Determine the (X, Y) coordinate at the center of the cell enclosing the given text.  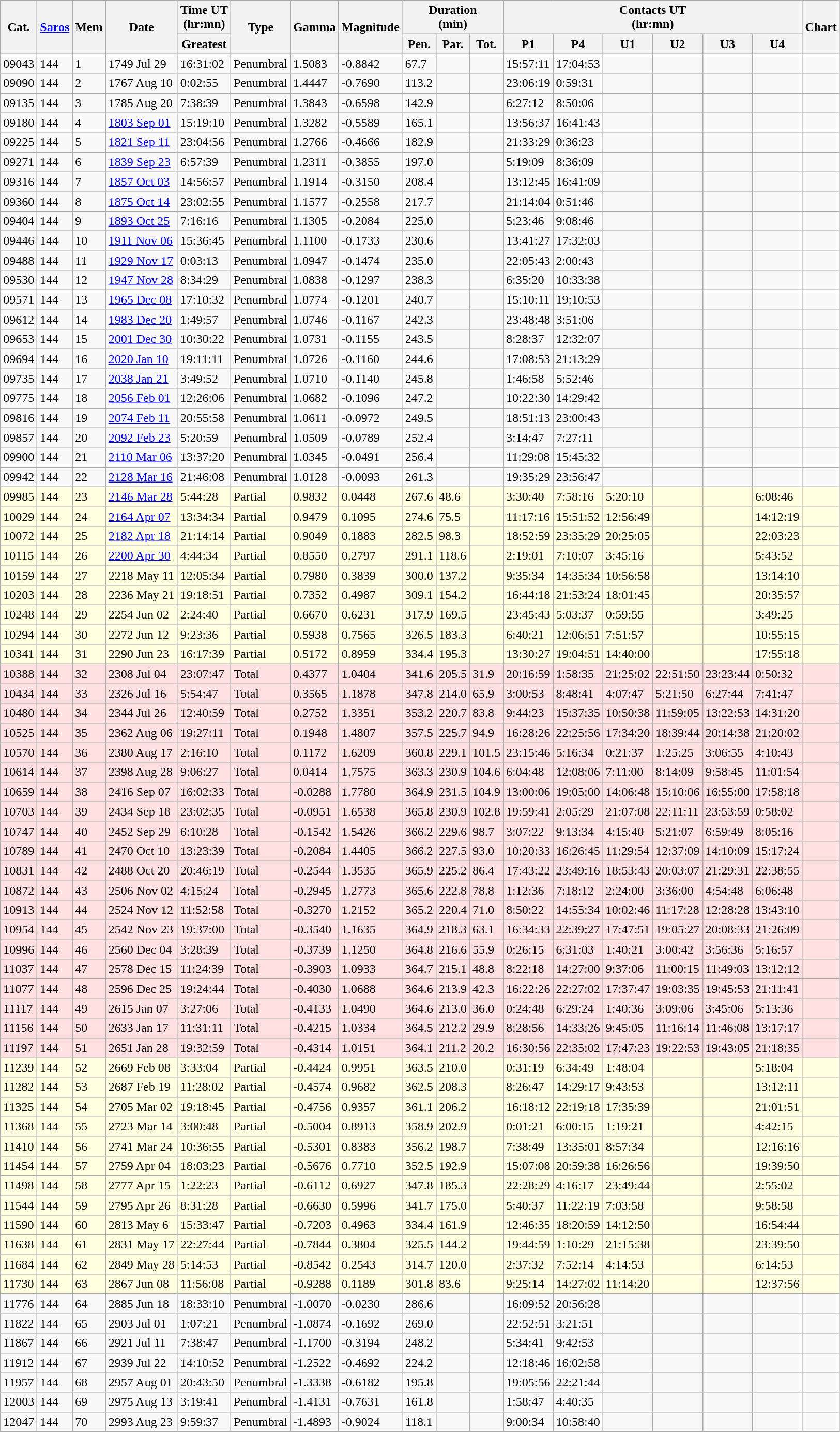
-0.1155 (370, 339)
11:17:16 (528, 516)
09653 (19, 339)
8:50:22 (528, 910)
13:12:45 (528, 182)
10:58:40 (578, 1422)
9:58:45 (727, 772)
21:14:14 (204, 536)
9:23:36 (204, 635)
11368 (19, 1126)
15:51:52 (578, 516)
14 (89, 320)
0.2752 (315, 713)
360.8 (419, 752)
1.0746 (315, 320)
43 (89, 890)
7:10:07 (578, 555)
2362 Aug 06 (142, 733)
2470 Oct 10 (142, 851)
317.9 (419, 615)
21:15:38 (628, 1245)
0.0414 (315, 772)
12:05:34 (204, 576)
269.0 (419, 1323)
11:00:15 (678, 969)
11197 (19, 1048)
10480 (19, 713)
15 (89, 339)
-0.4666 (370, 142)
6:08:46 (777, 496)
19:10:53 (578, 300)
9:35:34 (528, 576)
192.9 (453, 1166)
56 (89, 1146)
2849 May 28 (142, 1264)
19:43:05 (727, 1048)
-0.1474 (370, 260)
22:39:27 (578, 930)
21:07:08 (628, 811)
16:30:56 (528, 1048)
20 (89, 438)
286.6 (419, 1304)
-0.4133 (315, 1008)
16:34:33 (528, 930)
-0.5676 (315, 1166)
Saros (55, 27)
2200 Apr 30 (142, 555)
225.2 (453, 870)
3:00:48 (204, 1126)
8:14:09 (678, 772)
-0.1733 (370, 240)
2813 May 6 (142, 1225)
10:30:22 (204, 339)
364.7 (419, 969)
1:58:35 (578, 674)
17:37:47 (628, 989)
-0.6112 (315, 1185)
12:37:09 (678, 851)
16:54:44 (777, 1225)
52 (89, 1067)
4:15:40 (628, 831)
16:02:33 (204, 792)
11156 (19, 1028)
19:03:35 (678, 989)
6:31:03 (578, 949)
10:20:33 (528, 851)
13:12:11 (777, 1087)
11:16:14 (678, 1028)
7:51:57 (628, 635)
2885 Jun 18 (142, 1304)
21:11:41 (777, 989)
13:22:53 (727, 713)
22:35:02 (578, 1048)
365.9 (419, 870)
Chart (821, 27)
9:37:06 (628, 969)
3:30:40 (528, 496)
11730 (19, 1284)
09735 (19, 379)
U1 (628, 44)
5:03:37 (578, 615)
314.7 (419, 1264)
14:56:57 (204, 182)
154.2 (453, 595)
7:38:49 (528, 1146)
0:36:23 (578, 142)
2578 Dec 15 (142, 969)
49 (89, 1008)
-0.1542 (315, 831)
11077 (19, 989)
11:56:08 (204, 1284)
9:25:14 (528, 1284)
20.2 (486, 1048)
11:17:28 (678, 910)
1.1635 (370, 930)
09488 (19, 260)
2687 Feb 19 (142, 1087)
1767 Aug 10 (142, 83)
104.9 (486, 792)
249.5 (419, 418)
10:56:58 (628, 576)
39 (89, 811)
104.6 (486, 772)
364.1 (419, 1048)
1 (89, 64)
2975 Aug 13 (142, 1402)
19:44:59 (528, 1245)
0.9357 (370, 1107)
197.0 (419, 162)
4:42:15 (777, 1126)
5:13:36 (777, 1008)
-0.2558 (370, 201)
7:38:39 (204, 103)
7 (89, 182)
0:26:15 (528, 949)
101.5 (486, 752)
0.7352 (315, 595)
2326 Jul 16 (142, 694)
6:27:12 (528, 103)
83.6 (453, 1284)
6:10:28 (204, 831)
51 (89, 1048)
22:27:02 (578, 989)
161.8 (419, 1402)
23:06:19 (528, 83)
1.1100 (315, 240)
8 (89, 201)
19:04:51 (578, 654)
-0.9288 (315, 1284)
3:00:42 (678, 949)
11684 (19, 1264)
11:46:08 (727, 1028)
15:33:47 (204, 1225)
2777 Apr 15 (142, 1185)
12:08:06 (578, 772)
274.6 (419, 516)
U2 (678, 44)
40 (89, 831)
65 (89, 1323)
4 (89, 123)
20:16:59 (528, 674)
3:00:53 (528, 694)
22:21:44 (578, 1382)
224.2 (419, 1363)
1857 Oct 03 (142, 182)
1.0933 (370, 969)
3:27:06 (204, 1008)
09135 (19, 103)
13:30:27 (528, 654)
195.3 (453, 654)
11:49:03 (727, 969)
0:24:48 (528, 1008)
19:37:00 (204, 930)
215.1 (453, 969)
19:18:45 (204, 1107)
10913 (19, 910)
23:02:55 (204, 201)
11912 (19, 1363)
2290 Jun 23 (142, 654)
210.0 (453, 1067)
7:16:16 (204, 221)
09043 (19, 64)
282.5 (419, 536)
23:04:56 (204, 142)
-0.0972 (370, 418)
14:29:17 (578, 1087)
9:45:05 (628, 1028)
8:36:09 (578, 162)
11:29:08 (528, 457)
2741 Mar 24 (142, 1146)
-0.1160 (370, 359)
-0.3540 (315, 930)
356.2 (419, 1146)
13:37:20 (204, 457)
1.2773 (370, 890)
20:25:05 (628, 536)
29 (89, 615)
-0.4314 (315, 1048)
19:05:27 (678, 930)
18:53:43 (628, 870)
16:55:00 (727, 792)
1947 Nov 28 (142, 280)
-0.1167 (370, 320)
20:43:50 (204, 1382)
46 (89, 949)
13:41:27 (528, 240)
-0.5004 (315, 1126)
78.8 (486, 890)
8:48:41 (578, 694)
5:40:37 (528, 1205)
1:25:25 (678, 752)
1.0688 (370, 989)
3:06:55 (727, 752)
205.5 (453, 674)
216.6 (453, 949)
365.8 (419, 811)
U3 (727, 44)
0.9832 (315, 496)
6:00:15 (578, 1126)
17:32:03 (578, 240)
16:18:12 (528, 1107)
7:11:00 (628, 772)
102.8 (486, 811)
18:52:59 (528, 536)
185.3 (453, 1185)
10570 (19, 752)
13:12:12 (777, 969)
3:49:25 (777, 615)
-1.2522 (315, 1363)
1:49:57 (204, 320)
256.4 (419, 457)
358.9 (419, 1126)
21:18:35 (777, 1048)
1.0128 (315, 477)
0:31:19 (528, 1067)
19:24:44 (204, 989)
0:02:55 (204, 83)
208.3 (453, 1087)
0:03:13 (204, 260)
137.2 (453, 576)
120.0 (453, 1264)
09900 (19, 457)
0.6231 (370, 615)
42.3 (486, 989)
9:58:58 (777, 1205)
2164 Apr 07 (142, 516)
6:35:20 (528, 280)
22:19:18 (578, 1107)
1:58:47 (528, 1402)
11:28:02 (204, 1087)
1.3535 (370, 870)
22 (89, 477)
2795 Apr 26 (142, 1205)
10659 (19, 792)
10:33:38 (578, 280)
Pen. (419, 44)
13:56:37 (528, 123)
Date (142, 27)
361.1 (419, 1107)
-1.1700 (315, 1343)
-0.1140 (370, 379)
9:13:34 (578, 831)
10614 (19, 772)
2:55:02 (777, 1185)
363.3 (419, 772)
252.4 (419, 438)
12003 (19, 1402)
1.7575 (370, 772)
16 (89, 359)
1.6209 (370, 752)
20:46:19 (204, 870)
6:04:48 (528, 772)
10:55:15 (777, 635)
1.0509 (315, 438)
9:42:53 (578, 1343)
17:35:39 (628, 1107)
2:19:01 (528, 555)
14:10:52 (204, 1363)
16:44:18 (528, 595)
1803 Sep 01 (142, 123)
247.2 (419, 398)
53 (89, 1087)
1749 Jul 29 (142, 64)
14:31:20 (777, 713)
-0.0951 (315, 811)
10434 (19, 694)
165.1 (419, 123)
42 (89, 870)
326.5 (419, 635)
261.3 (419, 477)
2:05:29 (578, 811)
244.6 (419, 359)
17:34:20 (628, 733)
09612 (19, 320)
1.3351 (370, 713)
225.7 (453, 733)
Contacts UT(hr:mn) (653, 18)
1.0710 (315, 379)
3:45:06 (727, 1008)
P1 (528, 44)
8:26:47 (528, 1087)
1.0731 (315, 339)
-0.4574 (315, 1087)
1.2766 (315, 142)
21:01:51 (777, 1107)
16:41:43 (578, 123)
22:05:43 (528, 260)
16:26:56 (628, 1166)
18 (89, 398)
142.9 (419, 103)
365.2 (419, 910)
16:41:09 (578, 182)
-1.4893 (315, 1422)
213.0 (453, 1008)
9 (89, 221)
238.3 (419, 280)
230.6 (419, 240)
9:00:34 (528, 1422)
2524 Nov 12 (142, 910)
2957 Aug 01 (142, 1382)
-0.7203 (315, 1225)
13:34:34 (204, 516)
1.1305 (315, 221)
169.5 (453, 615)
23:39:50 (777, 1245)
6:14:53 (777, 1264)
17:10:32 (204, 300)
32 (89, 674)
50 (89, 1028)
7:52:14 (578, 1264)
19:05:00 (578, 792)
-0.5301 (315, 1146)
-0.0491 (370, 457)
1983 Dec 20 (142, 320)
14:12:50 (628, 1225)
9:43:53 (628, 1087)
2110 Mar 06 (142, 457)
19:22:53 (678, 1048)
9:08:46 (578, 221)
15:57:11 (528, 64)
09316 (19, 182)
10341 (19, 654)
11:29:54 (628, 851)
9:59:37 (204, 1422)
1.2311 (315, 162)
9:44:23 (528, 713)
220.4 (453, 910)
0.8913 (370, 1126)
10388 (19, 674)
17:08:53 (528, 359)
10831 (19, 870)
26 (89, 555)
12:40:59 (204, 713)
0.9479 (315, 516)
10:22:30 (528, 398)
2254 Jun 02 (142, 615)
0:59:31 (578, 83)
240.7 (419, 300)
2092 Feb 23 (142, 438)
2416 Sep 07 (142, 792)
113.2 (419, 83)
2:16:10 (204, 752)
09090 (19, 83)
2182 Apr 18 (142, 536)
16:22:26 (528, 989)
12 (89, 280)
14:29:42 (578, 398)
09694 (19, 359)
1.5426 (370, 831)
2:24:40 (204, 615)
1.0947 (315, 260)
-0.7690 (370, 83)
182.9 (419, 142)
0.8550 (315, 555)
4:54:48 (727, 890)
1875 Oct 14 (142, 201)
2020 Jan 10 (142, 359)
17:58:18 (777, 792)
09180 (19, 123)
13 (89, 300)
09942 (19, 477)
3:56:36 (727, 949)
3:19:41 (204, 1402)
19:11:11 (204, 359)
83.8 (486, 713)
161.9 (453, 1225)
6:29:24 (578, 1008)
0.6927 (370, 1185)
6:57:39 (204, 162)
309.1 (419, 595)
10789 (19, 851)
10248 (19, 615)
21 (89, 457)
2921 Jul 11 (142, 1343)
09360 (19, 201)
5:52:46 (578, 379)
19:35:29 (528, 477)
2:00:43 (578, 260)
18:03:23 (204, 1166)
24 (89, 516)
23:23:44 (727, 674)
-0.4756 (315, 1107)
9:06:27 (204, 772)
2615 Jan 07 (142, 1008)
5:44:28 (204, 496)
1.1577 (315, 201)
-0.3739 (315, 949)
14:06:48 (628, 792)
1.1878 (370, 694)
1.0404 (370, 674)
7:27:11 (578, 438)
19:39:50 (777, 1166)
0.3839 (370, 576)
4:15:24 (204, 890)
2056 Feb 01 (142, 398)
2 (89, 83)
214.0 (453, 694)
31.9 (486, 674)
28 (89, 595)
23:35:29 (578, 536)
2705 Mar 02 (142, 1107)
7:38:47 (204, 1343)
363.5 (419, 1067)
1.0151 (370, 1048)
48.8 (486, 969)
2146 Mar 28 (142, 496)
-0.3903 (315, 969)
2651 Jan 28 (142, 1048)
36 (89, 752)
16:26:45 (578, 851)
12:28:28 (727, 910)
-0.7631 (370, 1402)
7:18:12 (578, 890)
11037 (19, 969)
17 (89, 379)
22:03:23 (777, 536)
0:21:37 (628, 752)
45 (89, 930)
11:22:19 (578, 1205)
2903 Jul 01 (142, 1323)
15:17:24 (777, 851)
6:34:49 (578, 1067)
213.9 (453, 989)
18:01:45 (628, 595)
23 (89, 496)
1:19:21 (628, 1126)
1.0726 (315, 359)
33 (89, 694)
23:45:43 (528, 615)
-0.8542 (315, 1264)
0.4987 (370, 595)
20:35:57 (777, 595)
48.6 (453, 496)
2596 Dec 25 (142, 989)
1.1250 (370, 949)
-1.4131 (315, 1402)
98.7 (486, 831)
1821 Sep 11 (142, 142)
Gamma (315, 27)
21:20:02 (777, 733)
09271 (19, 162)
11544 (19, 1205)
47 (89, 969)
1:07:21 (204, 1323)
-0.3150 (370, 182)
0.1172 (315, 752)
23:49:44 (628, 1185)
13:23:39 (204, 851)
09404 (19, 221)
229.6 (453, 831)
14:27:02 (578, 1284)
Magnitude (370, 27)
10115 (19, 555)
31 (89, 654)
30 (89, 635)
13:14:10 (777, 576)
243.5 (419, 339)
8:31:28 (204, 1205)
09985 (19, 496)
2506 Nov 02 (142, 890)
11 (89, 260)
0.1095 (370, 516)
14:40:00 (628, 654)
2560 Dec 04 (142, 949)
34 (89, 713)
11:59:05 (678, 713)
2759 Apr 04 (142, 1166)
Greatest (204, 44)
60 (89, 1225)
15:37:35 (578, 713)
5:21:50 (678, 694)
22:38:55 (777, 870)
1.0345 (315, 457)
0.1883 (370, 536)
15:36:45 (204, 240)
8:22:18 (528, 969)
17:47:51 (628, 930)
0.5938 (315, 635)
2434 Sep 18 (142, 811)
0:01:21 (528, 1126)
21:29:31 (727, 870)
2723 Mar 14 (142, 1126)
09857 (19, 438)
1:40:21 (628, 949)
341.6 (419, 674)
2272 Jun 12 (142, 635)
1.0838 (315, 280)
1.5083 (315, 64)
22:28:29 (528, 1185)
1929 Nov 17 (142, 260)
4:10:43 (777, 752)
09571 (19, 300)
10:50:38 (628, 713)
71.0 (486, 910)
10029 (19, 516)
19:27:11 (204, 733)
Time UT(hr:mn) (204, 18)
15:10:06 (678, 792)
3:45:16 (628, 555)
0.9682 (370, 1087)
3:49:52 (204, 379)
-0.4692 (370, 1363)
09816 (19, 418)
2939 Jul 22 (142, 1363)
22:27:44 (204, 1245)
-0.8842 (370, 64)
1893 Oct 25 (142, 221)
23:02:35 (204, 811)
62 (89, 1264)
11776 (19, 1304)
0:50:32 (777, 674)
10872 (19, 890)
2344 Jul 26 (142, 713)
8:34:29 (204, 280)
6:40:21 (528, 635)
54 (89, 1107)
66 (89, 1343)
17:04:53 (578, 64)
0.7710 (370, 1166)
217.7 (419, 201)
17:47:23 (628, 1048)
5:43:52 (777, 555)
1.0611 (315, 418)
8:28:37 (528, 339)
13:35:01 (578, 1146)
5:14:53 (204, 1264)
301.8 (419, 1284)
-0.6630 (315, 1205)
341.7 (419, 1205)
0.1189 (370, 1284)
19 (89, 418)
15:07:08 (528, 1166)
-0.1201 (370, 300)
118.6 (453, 555)
352.5 (419, 1166)
2:37:32 (528, 1264)
198.7 (453, 1146)
21:33:29 (528, 142)
11454 (19, 1166)
16:09:52 (528, 1304)
67.7 (419, 64)
0.9049 (315, 536)
225.0 (419, 221)
7:58:16 (578, 496)
68 (89, 1382)
18:39:44 (678, 733)
10 (89, 240)
37 (89, 772)
11867 (19, 1343)
16:31:02 (204, 64)
38 (89, 792)
0:51:46 (578, 201)
94.9 (486, 733)
11282 (19, 1087)
36.0 (486, 1008)
17:43:22 (528, 870)
11498 (19, 1185)
15:45:32 (578, 457)
21:53:24 (578, 595)
65.9 (486, 694)
19:05:56 (528, 1382)
3:07:22 (528, 831)
7:41:47 (777, 694)
-1.0874 (315, 1323)
353.2 (419, 713)
229.1 (453, 752)
-0.4215 (315, 1028)
10996 (19, 949)
20:03:07 (678, 870)
Type (261, 27)
2867 Jun 08 (142, 1284)
09775 (19, 398)
2236 May 21 (142, 595)
23:48:48 (528, 320)
21:26:09 (777, 930)
2038 Jan 21 (142, 379)
3:21:51 (578, 1323)
-0.4030 (315, 989)
10:36:55 (204, 1146)
12:06:51 (578, 635)
86.4 (486, 870)
0.1948 (315, 733)
10203 (19, 595)
0.2543 (370, 1264)
1839 Sep 23 (142, 162)
3:14:47 (528, 438)
2380 Aug 17 (142, 752)
-0.5589 (370, 123)
61 (89, 1245)
23:00:43 (578, 418)
0.7565 (370, 635)
55 (89, 1126)
27 (89, 576)
291.1 (419, 555)
362.5 (419, 1087)
1.4447 (315, 83)
5:18:04 (777, 1067)
6 (89, 162)
10:02:46 (628, 910)
5:16:34 (578, 752)
55.9 (486, 949)
0.6670 (315, 615)
208.4 (419, 182)
23:15:46 (528, 752)
19:59:41 (528, 811)
4:07:47 (628, 694)
8:05:16 (777, 831)
4:44:34 (204, 555)
19:45:53 (727, 989)
1.4807 (370, 733)
8:28:56 (528, 1028)
231.5 (453, 792)
1.4405 (370, 851)
-0.0230 (370, 1304)
-0.4424 (315, 1067)
183.3 (453, 635)
12047 (19, 1422)
10072 (19, 536)
2669 Feb 08 (142, 1067)
6:06:48 (777, 890)
5:16:57 (777, 949)
0.5996 (370, 1205)
21:14:04 (528, 201)
11:24:39 (204, 969)
2218 May 11 (142, 576)
67 (89, 1363)
212.2 (453, 1028)
12:26:06 (204, 398)
364.8 (419, 949)
1965 Dec 08 (142, 300)
245.8 (419, 379)
4:16:17 (578, 1185)
5:54:47 (204, 694)
-0.3855 (370, 162)
P4 (578, 44)
98.3 (453, 536)
21:46:08 (204, 477)
0.3804 (370, 1245)
6:59:49 (727, 831)
12:37:56 (777, 1284)
300.0 (419, 576)
-0.3270 (315, 910)
13:43:10 (777, 910)
-0.2544 (315, 870)
0.8959 (370, 654)
7:03:58 (628, 1205)
206.2 (453, 1107)
2398 Aug 28 (142, 772)
8:50:06 (578, 103)
2001 Dec 30 (142, 339)
5:19:09 (528, 162)
-0.7844 (315, 1245)
75.5 (453, 516)
0.9951 (370, 1067)
2452 Sep 29 (142, 831)
220.7 (453, 713)
15:19:10 (204, 123)
13:17:17 (777, 1028)
14:55:34 (578, 910)
5:20:10 (628, 496)
-1.0070 (315, 1304)
3:36:00 (678, 890)
1.0490 (370, 1008)
1.0334 (370, 1028)
21:13:29 (578, 359)
18:20:59 (578, 1225)
-0.0093 (370, 477)
22:25:56 (578, 733)
11822 (19, 1323)
118.1 (419, 1422)
3:09:06 (678, 1008)
48 (89, 989)
23:07:47 (204, 674)
1:22:23 (204, 1185)
10159 (19, 576)
-0.1096 (370, 398)
-0.1297 (370, 280)
-0.6182 (370, 1382)
364.5 (419, 1028)
58 (89, 1185)
11117 (19, 1008)
325.5 (419, 1245)
2128 Mar 16 (142, 477)
1.0774 (315, 300)
12:32:07 (578, 339)
2633 Jan 17 (142, 1028)
-0.6598 (370, 103)
Cat. (19, 27)
69 (89, 1402)
23:53:59 (727, 811)
11:01:54 (777, 772)
5 (89, 142)
227.5 (453, 851)
29.9 (486, 1028)
57 (89, 1166)
175.0 (453, 1205)
3:51:06 (578, 320)
14:10:09 (727, 851)
09530 (19, 280)
11:14:20 (628, 1284)
2831 May 17 (142, 1245)
6:27:44 (727, 694)
16:28:26 (528, 733)
Par. (453, 44)
2:24:00 (628, 890)
1.2152 (370, 910)
0.7980 (315, 576)
18:33:10 (204, 1304)
5:21:07 (678, 831)
3 (89, 103)
14:12:19 (777, 516)
17:55:18 (777, 654)
8:57:34 (628, 1146)
11590 (19, 1225)
U4 (777, 44)
20:59:38 (578, 1166)
22:51:50 (678, 674)
222.8 (453, 890)
10703 (19, 811)
357.5 (419, 733)
21:25:02 (628, 674)
144.2 (453, 1245)
64 (89, 1304)
2542 Nov 23 (142, 930)
44 (89, 910)
5:34:41 (528, 1343)
218.3 (453, 930)
2488 Oct 20 (142, 870)
4:14:53 (628, 1264)
11239 (19, 1067)
11:31:11 (204, 1028)
09225 (19, 142)
2993 Aug 23 (142, 1422)
3:33:04 (204, 1067)
0.8383 (370, 1146)
1:12:36 (528, 890)
14:27:00 (578, 969)
15:10:11 (528, 300)
365.6 (419, 890)
1.7780 (370, 792)
12:16:16 (777, 1146)
23:56:47 (578, 477)
20:55:58 (204, 418)
0.3565 (315, 694)
10747 (19, 831)
10294 (19, 635)
195.8 (419, 1382)
5:20:59 (204, 438)
1.1914 (315, 182)
22:11:11 (678, 811)
11325 (19, 1107)
1:46:58 (528, 379)
12:56:49 (628, 516)
235.0 (419, 260)
211.2 (453, 1048)
0.5172 (315, 654)
20:14:38 (727, 733)
22:52:51 (528, 1323)
63 (89, 1284)
20:08:33 (727, 930)
0.0448 (370, 496)
Duration(min) (453, 18)
-0.1692 (370, 1323)
18:51:13 (528, 418)
1.6538 (370, 811)
1911 Nov 06 (142, 240)
93.0 (486, 851)
-0.0288 (315, 792)
11957 (19, 1382)
19:18:51 (204, 595)
16:17:39 (204, 654)
-0.2945 (315, 890)
11638 (19, 1245)
41 (89, 851)
25 (89, 536)
2308 Jul 04 (142, 674)
16:02:58 (578, 1363)
1.3843 (315, 103)
-1.3338 (315, 1382)
20:56:28 (578, 1304)
1:48:04 (628, 1067)
11:52:58 (204, 910)
3:28:39 (204, 949)
-0.9024 (370, 1422)
1.3282 (315, 123)
0.4963 (370, 1225)
202.9 (453, 1126)
11410 (19, 1146)
Mem (89, 27)
14:35:34 (578, 576)
1:40:36 (628, 1008)
70 (89, 1422)
0.2797 (370, 555)
23:49:16 (578, 870)
12:46:35 (528, 1225)
-0.3194 (370, 1343)
13:00:06 (528, 792)
Tot. (486, 44)
63.1 (486, 930)
-0.0789 (370, 438)
2074 Feb 11 (142, 418)
0:59:55 (628, 615)
4:40:35 (578, 1402)
0:58:02 (777, 811)
35 (89, 733)
10525 (19, 733)
0.4377 (315, 674)
59 (89, 1205)
242.3 (419, 320)
248.2 (419, 1343)
1:10:29 (578, 1245)
5:23:46 (528, 221)
1.0682 (315, 398)
19:32:59 (204, 1048)
267.6 (419, 496)
14:33:26 (578, 1028)
09446 (19, 240)
1785 Aug 20 (142, 103)
12:18:46 (528, 1363)
10954 (19, 930)
